Detect which cell encompasses the target text, then output its (x, y) center coordinate. 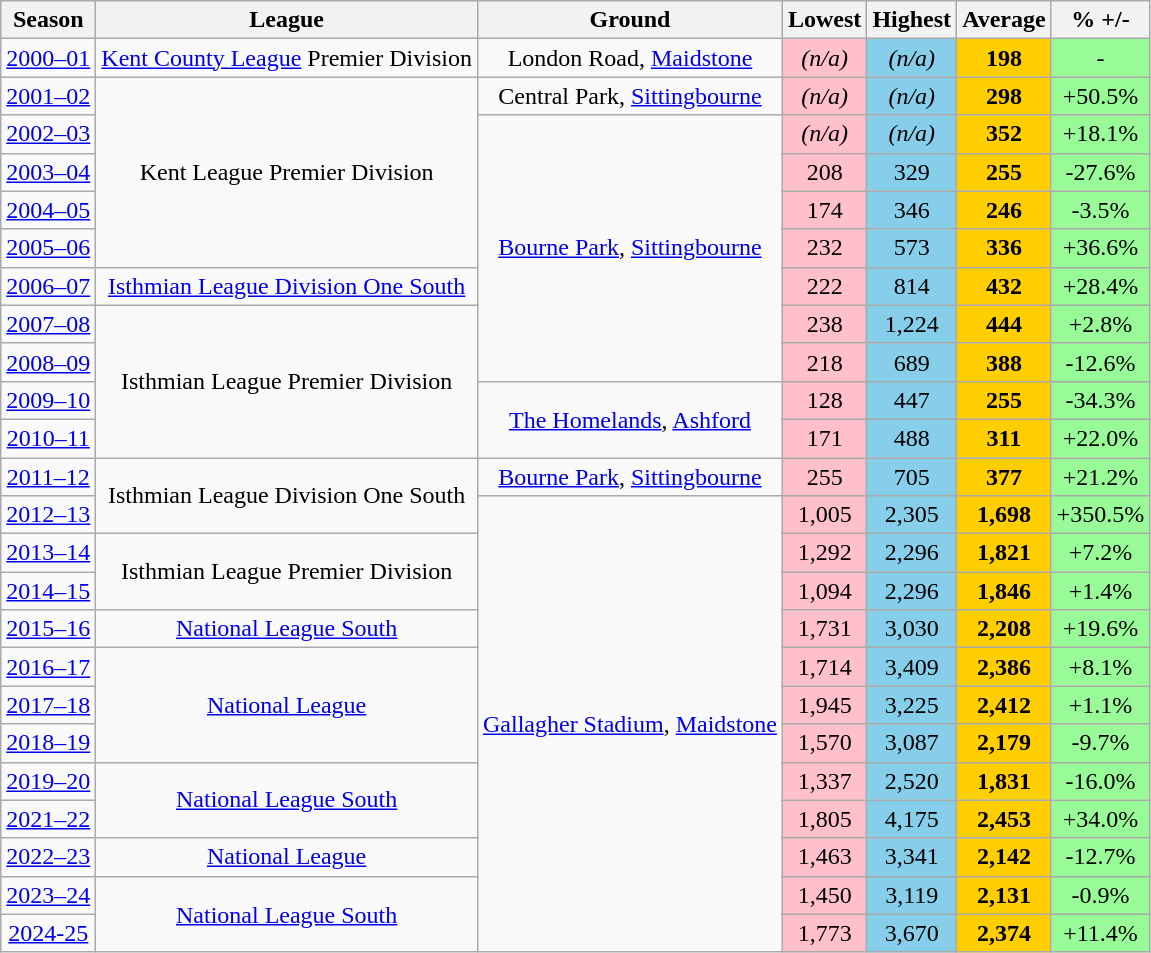
League (287, 20)
3,119 (912, 895)
-12.7% (1100, 857)
2008–09 (48, 362)
-9.7% (1100, 743)
2,520 (912, 781)
3,225 (912, 705)
2018–19 (48, 743)
218 (824, 362)
208 (824, 172)
+34.0% (1100, 819)
1,005 (824, 515)
1,570 (824, 743)
432 (1004, 286)
+19.6% (1100, 629)
+22.0% (1100, 438)
2017–18 (48, 705)
128 (824, 400)
2004–05 (48, 210)
Kent County League Premier Division (287, 58)
2,142 (1004, 857)
2012–13 (48, 515)
238 (824, 324)
+350.5% (1100, 515)
2011–12 (48, 477)
4,175 (912, 819)
3,030 (912, 629)
2003–04 (48, 172)
2,453 (1004, 819)
+36.6% (1100, 248)
3,341 (912, 857)
2024-25 (48, 933)
Average (1004, 20)
2010–11 (48, 438)
2,131 (1004, 895)
2,305 (912, 515)
+28.4% (1100, 286)
2019–20 (48, 781)
444 (1004, 324)
3,409 (912, 667)
-12.6% (1100, 362)
1,731 (824, 629)
298 (1004, 96)
814 (912, 286)
198 (1004, 58)
377 (1004, 477)
- (1100, 58)
-34.3% (1100, 400)
171 (824, 438)
447 (912, 400)
The Homelands, Ashford (630, 419)
2016–17 (48, 667)
246 (1004, 210)
2014–15 (48, 591)
1,945 (824, 705)
2000–01 (48, 58)
2,412 (1004, 705)
2001–02 (48, 96)
-3.5% (1100, 210)
2,208 (1004, 629)
2002–03 (48, 134)
-0.9% (1100, 895)
2,374 (1004, 933)
London Road, Maidstone (630, 58)
222 (824, 286)
2,386 (1004, 667)
Lowest (824, 20)
705 (912, 477)
352 (1004, 134)
1,463 (824, 857)
1,846 (1004, 591)
689 (912, 362)
1,450 (824, 895)
488 (912, 438)
Central Park, Sittingbourne (630, 96)
2021–22 (48, 819)
2009–10 (48, 400)
2007–08 (48, 324)
1,714 (824, 667)
% +/- (1100, 20)
Gallagher Stadium, Maidstone (630, 724)
Kent League Premier Division (287, 172)
2013–14 (48, 553)
1,292 (824, 553)
+1.1% (1100, 705)
1,698 (1004, 515)
1,337 (824, 781)
+21.2% (1100, 477)
+11.4% (1100, 933)
2023–24 (48, 895)
1,094 (824, 591)
329 (912, 172)
2006–07 (48, 286)
3,087 (912, 743)
346 (912, 210)
336 (1004, 248)
2,179 (1004, 743)
1,224 (912, 324)
+2.8% (1100, 324)
1,821 (1004, 553)
Season (48, 20)
388 (1004, 362)
+18.1% (1100, 134)
+8.1% (1100, 667)
-16.0% (1100, 781)
1,805 (824, 819)
1,773 (824, 933)
2022–23 (48, 857)
311 (1004, 438)
Ground (630, 20)
+50.5% (1100, 96)
2015–16 (48, 629)
232 (824, 248)
Highest (912, 20)
2005–06 (48, 248)
573 (912, 248)
+1.4% (1100, 591)
-27.6% (1100, 172)
3,670 (912, 933)
174 (824, 210)
1,831 (1004, 781)
+7.2% (1100, 553)
